Detect which cell encompasses the target text, then output its [X, Y] center coordinate. 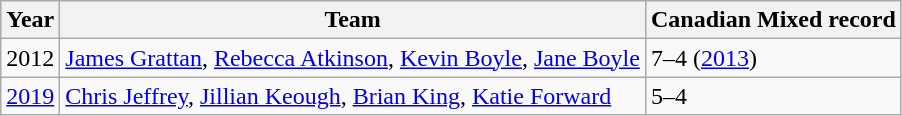
James Grattan, Rebecca Atkinson, Kevin Boyle, Jane Boyle [353, 58]
Team [353, 20]
2012 [30, 58]
7–4 (2013) [773, 58]
Canadian Mixed record [773, 20]
2019 [30, 96]
Year [30, 20]
Chris Jeffrey, Jillian Keough, Brian King, Katie Forward [353, 96]
5–4 [773, 96]
